Find where the given text appears and provide that cell's center as [x, y] coordinate. 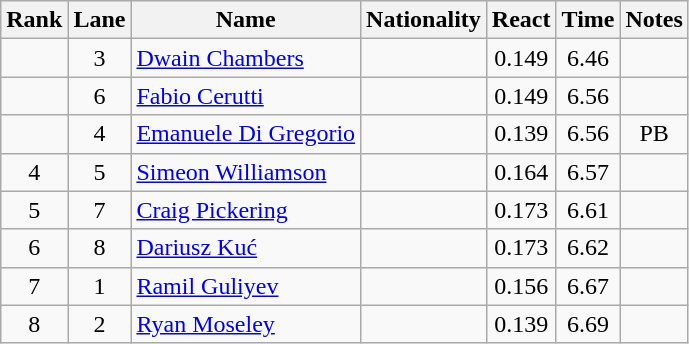
0.164 [521, 172]
Nationality [424, 20]
PB [654, 134]
6.67 [588, 286]
Dariusz Kuć [246, 248]
React [521, 20]
Name [246, 20]
Lane [100, 20]
6.62 [588, 248]
0.156 [521, 286]
6.69 [588, 324]
Ramil Guliyev [246, 286]
Emanuele Di Gregorio [246, 134]
2 [100, 324]
6.57 [588, 172]
Fabio Cerutti [246, 96]
Ryan Moseley [246, 324]
Time [588, 20]
6.61 [588, 210]
Notes [654, 20]
1 [100, 286]
Rank [34, 20]
6.46 [588, 58]
Craig Pickering [246, 210]
3 [100, 58]
Dwain Chambers [246, 58]
Simeon Williamson [246, 172]
